Pinpoint the cell where the given text exists, returning its (X, Y) midpoint coordinate. 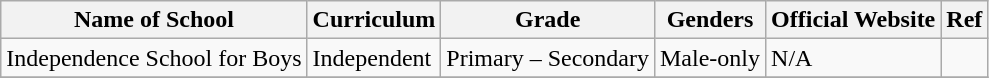
N/A (854, 58)
Ref (964, 20)
Genders (710, 20)
Official Website (854, 20)
Independent (374, 58)
Independence School for Boys (154, 58)
Grade (548, 20)
Male-only (710, 58)
Name of School (154, 20)
Curriculum (374, 20)
Primary – Secondary (548, 58)
